Provide the [X, Y] coordinate of the cell's center where the given text is located.  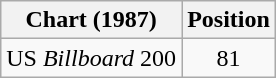
US Billboard 200 [92, 58]
Chart (1987) [92, 20]
Position [229, 20]
81 [229, 58]
